Determine the [X, Y] coordinate at the center of the cell enclosing the given text.  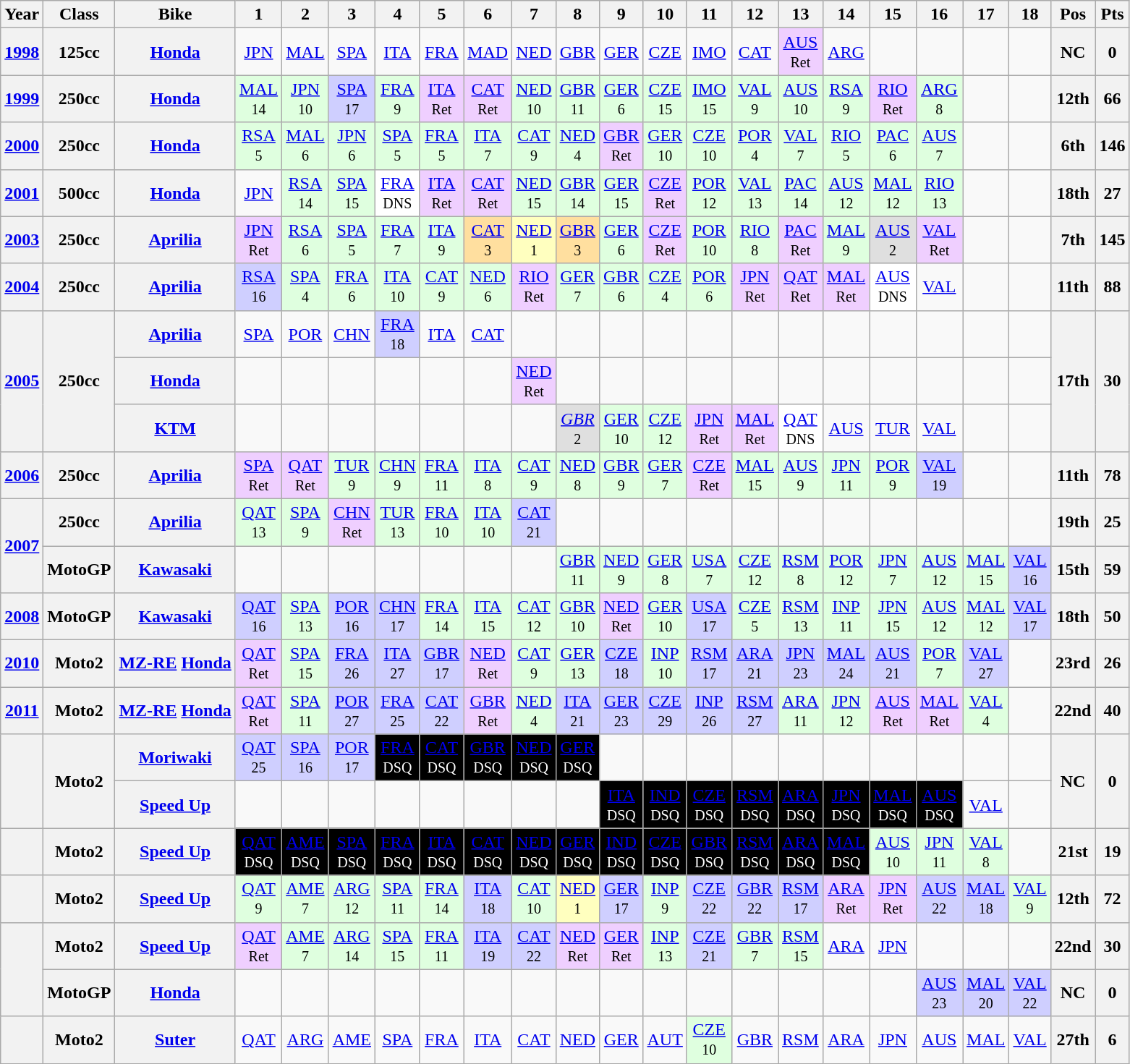
Pts [1113, 14]
Pos [1073, 14]
JPN23 [801, 664]
MAL18 [986, 898]
CAT12 [534, 616]
9 [621, 14]
7 [534, 14]
RSM13 [801, 616]
AUS7 [939, 146]
25 [1113, 522]
50 [1113, 616]
GBR14 [577, 192]
NED6 [488, 286]
6th [1073, 146]
RSA16 [258, 286]
GBR9 [621, 474]
QAT13 [258, 522]
AUS21 [893, 664]
10 [665, 14]
QATDNS [801, 428]
RSA5 [258, 146]
88 [1113, 286]
59 [1113, 569]
POR10 [709, 240]
GBR10 [577, 616]
PAC14 [801, 192]
Year [22, 14]
72 [1113, 898]
27 [1113, 192]
FRA7 [398, 240]
ITA18 [488, 898]
ARG12 [352, 898]
CZE [665, 52]
TUR13 [398, 522]
GER8 [665, 569]
27th [1073, 1040]
12 [755, 14]
GER15 [621, 192]
GERRet [621, 946]
GBR7 [755, 946]
40 [1113, 710]
CZE18 [621, 664]
CHN9 [398, 474]
POR6 [709, 286]
RIO8 [755, 240]
78 [1113, 474]
USA7 [709, 569]
CHNRet [352, 522]
TUR9 [352, 474]
146 [1113, 146]
CAT21 [534, 522]
MAL6 [305, 146]
QAT25 [258, 758]
QAT [258, 1040]
11 [709, 14]
GER13 [577, 664]
VAL16 [1030, 569]
1 [258, 14]
VAL8 [986, 852]
CAT3 [488, 240]
15th [1073, 569]
26 [1113, 664]
MAL9 [846, 240]
VAL17 [1030, 616]
ARA11 [801, 710]
VALRet [939, 240]
JPNDSQ [846, 804]
ITA9 [441, 240]
17th [1073, 380]
ITA21 [577, 710]
IMO [709, 52]
NED9 [621, 569]
2006 [22, 474]
145 [1113, 240]
5 [441, 14]
2004 [22, 286]
FRA10 [441, 522]
INP13 [665, 946]
AME [352, 1040]
AUT [665, 1040]
AUS22 [939, 898]
KTM [175, 428]
AUSDSQ [939, 804]
VAL7 [801, 146]
66 [1113, 98]
2001 [22, 192]
POR17 [352, 758]
FRA6 [352, 286]
VAL4 [986, 710]
2000 [22, 146]
ARARet [846, 898]
JPN15 [893, 616]
CZE21 [709, 946]
CHN [352, 334]
GBR17 [441, 664]
15 [893, 14]
SPA17 [352, 98]
POR9 [893, 474]
RIO5 [846, 146]
AUS2 [893, 240]
JPN6 [352, 146]
2 [305, 14]
SPA13 [305, 616]
MAD [488, 52]
FRA25 [398, 710]
16 [939, 14]
13 [801, 14]
21st [1073, 852]
GBR6 [621, 286]
POR16 [352, 616]
FRA5 [441, 146]
SPADSQ [352, 852]
GBR22 [755, 898]
VAL13 [755, 192]
QAT16 [258, 616]
3 [352, 14]
USA17 [709, 616]
AUS9 [801, 474]
ARA21 [755, 664]
500cc [80, 192]
FRA18 [398, 334]
ITA7 [488, 146]
VAL19 [939, 474]
AUSDNS [893, 286]
14 [846, 14]
NED8 [577, 474]
RSA9 [846, 98]
IMO15 [709, 98]
INP11 [846, 616]
PACRet [801, 240]
2010 [22, 664]
TUR [893, 428]
RSM27 [755, 710]
FRADNS [398, 192]
Suter [175, 1040]
GER17 [621, 898]
INP10 [665, 664]
QAT9 [258, 898]
SPA16 [305, 758]
18 [1030, 14]
SPARet [258, 474]
Moriwaki [175, 758]
AUS23 [939, 992]
NED15 [534, 192]
125cc [80, 52]
ARG14 [352, 946]
2008 [22, 616]
POR27 [352, 710]
SPA9 [305, 522]
RIO13 [939, 192]
ITA19 [488, 946]
8 [577, 14]
VAL27 [986, 664]
23rd [1073, 664]
RSM8 [801, 569]
CZE5 [755, 616]
PAC6 [893, 146]
2007 [22, 545]
GBR3 [577, 240]
RSM [801, 1040]
CHN17 [398, 616]
4 [398, 14]
CZE22 [709, 898]
NED10 [534, 98]
VAL22 [1030, 992]
JPN7 [893, 569]
POR4 [755, 146]
FRA9 [398, 98]
CZE29 [665, 710]
MAL20 [986, 992]
7th [1073, 240]
QATDSQ [258, 852]
Bike [175, 14]
ITA15 [488, 616]
POR [305, 334]
MAL24 [846, 664]
AMEDSQ [305, 852]
RSA14 [305, 192]
GER23 [621, 710]
1998 [22, 52]
RSM15 [801, 946]
JPN12 [846, 710]
2005 [22, 380]
INP26 [709, 710]
JPN10 [305, 98]
17 [986, 14]
SPA4 [305, 286]
ARG8 [939, 98]
2003 [22, 240]
INP9 [665, 898]
1999 [22, 98]
CZE4 [665, 286]
GBR2 [577, 428]
2011 [22, 710]
ITA27 [398, 664]
19th [1073, 522]
MAL14 [258, 98]
19 [1113, 852]
POR7 [939, 664]
Class [80, 14]
FRA26 [352, 664]
CZE15 [665, 98]
ITA8 [488, 474]
RSA6 [305, 240]
CAT10 [534, 898]
